Return the (X, Y) coordinate for the center point of the cell that contains the specified text.  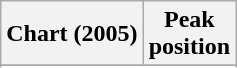
Chart (2005) (72, 34)
Peakposition (189, 34)
